Extract the (x, y) coordinate from the center of the cell holding the provided text.  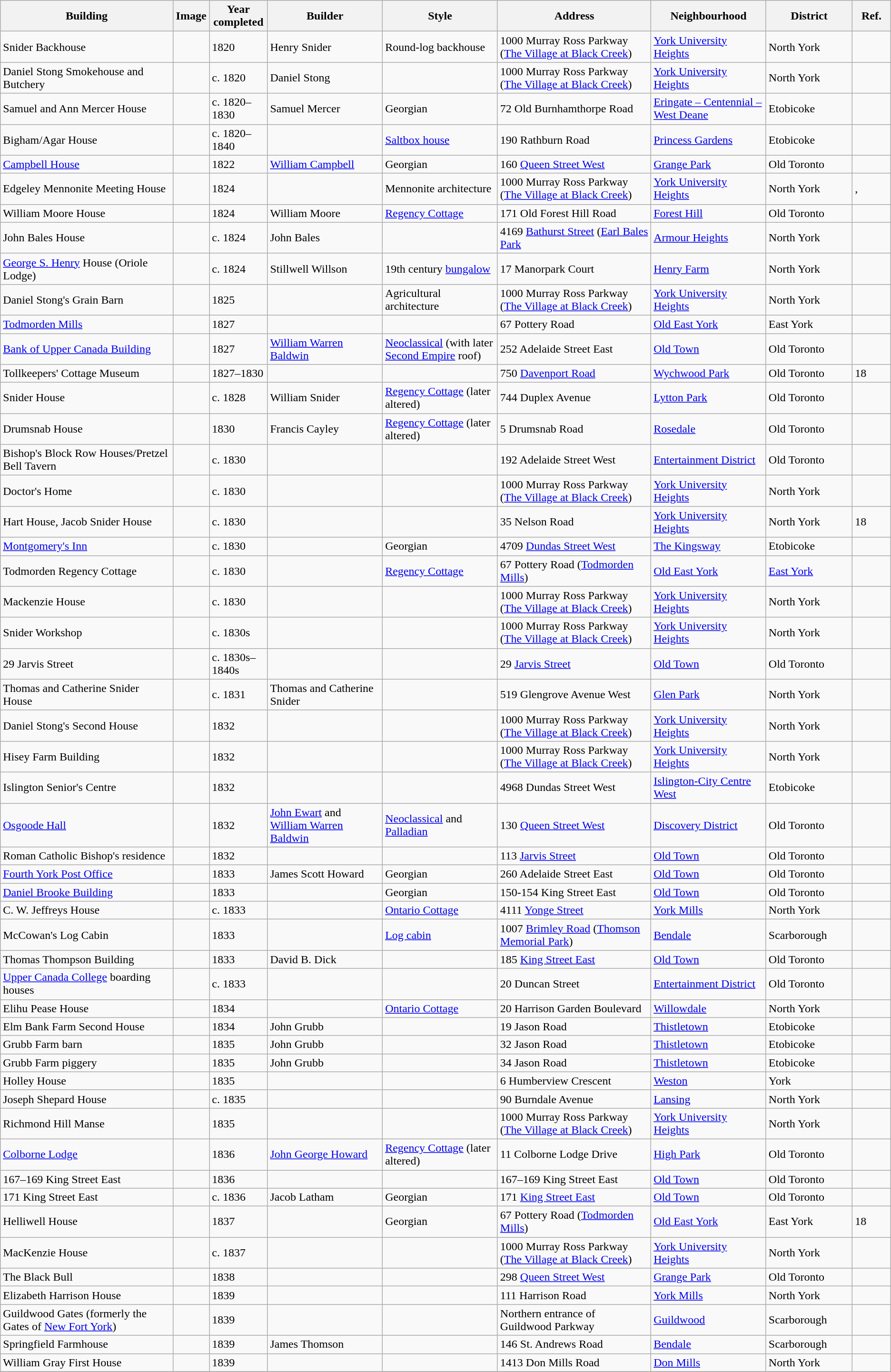
Daniel Stong (325, 78)
Image (191, 16)
Todmorden Mills (87, 324)
Elm Bank Farm Second House (87, 1027)
District (809, 16)
Mackenzie House (87, 602)
Bishop's Block Row Houses/Pretzel Bell Tavern (87, 460)
1413 Don Mills Road (574, 1362)
90 Burndale Avenue (574, 1099)
c. 1820–1840 (238, 140)
Stillwell Willson (325, 268)
Francis Cayley (325, 429)
c. 1837 (238, 1253)
Glen Park (709, 695)
Daniel Brooke Building (87, 892)
Discovery District (709, 825)
171 Old Forest Hill Road (574, 213)
Springfield Farmhouse (87, 1344)
Helliwell House (87, 1222)
c. 1830s (238, 633)
Forest Hill (709, 213)
Samuel Mercer (325, 109)
1825 (238, 300)
Elizabeth Harrison House (87, 1295)
260 Adelaide Street East (574, 874)
Osgoode Hall (87, 825)
146 St. Andrews Road (574, 1344)
190 Rathburn Road (574, 140)
Tollkeepers' Cottage Museum (87, 374)
1820 (238, 47)
Bank of Upper Canada Building (87, 348)
1822 (238, 164)
The Kingsway (709, 546)
20 Harrison Garden Boulevard (574, 1008)
Upper Canada College boarding houses (87, 984)
6 Humberview Crescent (574, 1081)
Rosedale (709, 429)
Guildwood Gates (formerly the Gates of New Fort York) (87, 1320)
McCowan's Log Cabin (87, 935)
1838 (238, 1277)
34 Jason Road (574, 1063)
17 Manorpark Court (574, 268)
Neighbourhood (709, 16)
298 Queen Street West (574, 1277)
Thomas and Catherine Snider (325, 695)
Islington-City Centre West (709, 787)
Log cabin (440, 935)
Snider Backhouse (87, 47)
Grubb Farm barn (87, 1045)
Neoclassical and Palladian (440, 825)
Bigham/Agar House (87, 140)
Willowdale (709, 1008)
1827–1830 (238, 374)
, (872, 188)
Guildwood (709, 1320)
Armour Heights (709, 238)
Elihu Pease House (87, 1008)
744 Duplex Avenue (574, 398)
19th century bungalow (440, 268)
519 Glengrove Avenue West (574, 695)
11 Colborne Lodge Drive (574, 1155)
Daniel Stong Smokehouse and Butchery (87, 78)
150-154 King Street East (574, 892)
York (809, 1081)
Richmond Hill Manse (87, 1123)
Islington Senior's Centre (87, 787)
Neoclassical (with later Second Empire roof) (440, 348)
Ref. (872, 16)
72 Old Burnhamthorpe Road (574, 109)
Mennonite architecture (440, 188)
The Black Bull (87, 1277)
Fourth York Post Office (87, 874)
Holley House (87, 1081)
Snider Workshop (87, 633)
5 Drumsnab Road (574, 429)
William Gray First House (87, 1362)
c. 1835 (238, 1099)
John Ewart and William Warren Baldwin (325, 825)
Daniel Stong's Second House (87, 725)
Montgomery's Inn (87, 546)
David B. Dick (325, 959)
Samuel and Ann Mercer House (87, 109)
Saltbox house (440, 140)
William Moore House (87, 213)
c. 1820–1830 (238, 109)
Thomas and Catherine Snider House (87, 695)
Joseph Shepard House (87, 1099)
160 Queen Street West (574, 164)
4709 Dundas Street West (574, 546)
35 Nelson Road (574, 522)
MacKenzie House (87, 1253)
4169 Bathurst Street (Earl Bales Park (574, 238)
750 Davenport Road (574, 374)
67 Pottery Road (574, 324)
High Park (709, 1155)
Builder (325, 16)
Campbell House (87, 164)
James Scott Howard (325, 874)
Lansing (709, 1099)
Henry Snider (325, 47)
c. 1830s–1840s (238, 663)
4111 Yonge Street (574, 910)
Colborne Lodge (87, 1155)
c. 1828 (238, 398)
19 Jason Road (574, 1027)
Edgeley Mennonite Meeting House (87, 188)
Weston (709, 1081)
Snider House (87, 398)
c. 1820 (238, 78)
32 Jason Road (574, 1045)
Grubb Farm piggery (87, 1063)
C. W. Jeffreys House (87, 910)
192 Adelaide Street West (574, 460)
252 Adelaide Street East (574, 348)
William Warren Baldwin (325, 348)
1837 (238, 1222)
Todmorden Regency Cottage (87, 571)
c. 1831 (238, 695)
Hart House, Jacob Snider House (87, 522)
4968 Dundas Street West (574, 787)
Henry Farm (709, 268)
185 King Street East (574, 959)
Wychwood Park (709, 374)
Address (574, 16)
Round-log backhouse (440, 47)
Doctor's Home (87, 491)
John Bales House (87, 238)
James Thomson (325, 1344)
130 Queen Street West (574, 825)
111 Harrison Road (574, 1295)
Don Mills (709, 1362)
Lytton Park (709, 398)
William Moore (325, 213)
John George Howard (325, 1155)
Eringate – Centennial – West Deane (709, 109)
Building (87, 16)
1007 Brimley Road (Thomson Memorial Park) (574, 935)
Year completed (238, 16)
c. 1836 (238, 1197)
Agricultural architecture (440, 300)
William Campbell (325, 164)
113 Jarvis Street (574, 856)
Northern entrance of Guildwood Parkway (574, 1320)
Style (440, 16)
1830 (238, 429)
Jacob Latham (325, 1197)
Thomas Thompson Building (87, 959)
John Bales (325, 238)
Roman Catholic Bishop's residence (87, 856)
Princess Gardens (709, 140)
Drumsnab House (87, 429)
Daniel Stong's Grain Barn (87, 300)
Hisey Farm Building (87, 757)
20 Duncan Street (574, 984)
William Snider (325, 398)
George S. Henry House (Oriole Lodge) (87, 268)
